Scan for the cell matching the given text and deliver its [x, y] coordinate at center. 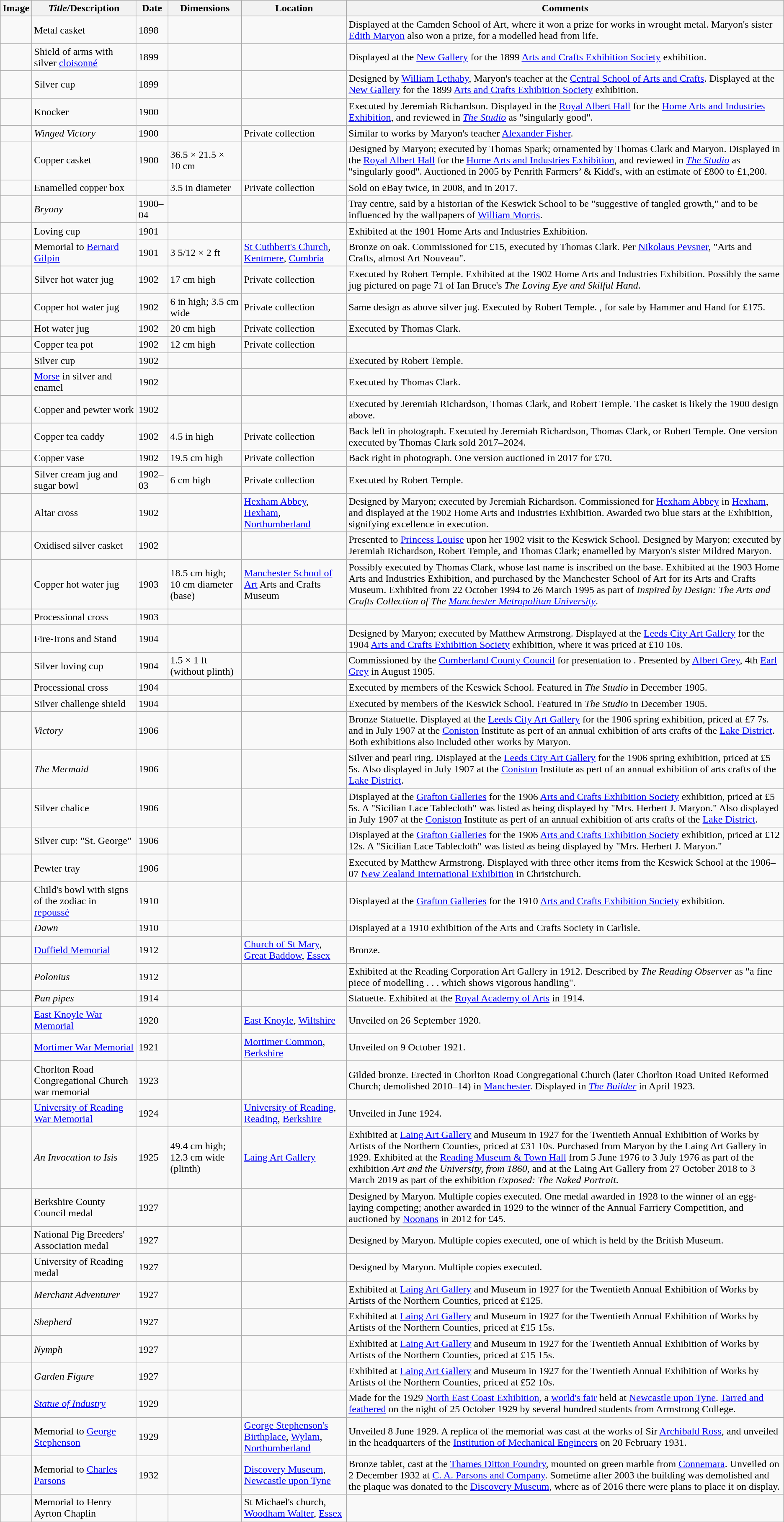
Comments [565, 8]
Metal casket [84, 30]
1920 [152, 1020]
Exhibited at Laing Art Gallery and Museum in 1927 for the Twentieth Annual Exhibition of Works by Artists of the Northern Counties, priced at £125. [565, 1295]
Silver hot water jug [84, 280]
Statuette. Exhibited at the Royal Academy of Arts in 1914. [565, 998]
Shield of arms with silver cloisonné [84, 57]
Dimensions [205, 8]
Statue of Industry [84, 1404]
Bronze. [565, 950]
49.4 cm high; 12.3 cm wide (plinth) [205, 1157]
Unveiled on 26 September 1920. [565, 1020]
Oxidised silver casket [84, 545]
University of Reading, Reading, Berkshire [294, 1113]
University of Reading medal [84, 1267]
17 cm high [205, 280]
East Knoyle, Wiltshire [294, 1020]
Back right in photograph. One version auctioned in 2017 for £70. [565, 458]
1898 [152, 30]
Executed by Jeremiah Richardson, Thomas Clark, and Robert Temple. The casket is likely the 1900 design above. [565, 410]
National Pig Breeders' Association medal [84, 1241]
Designed by Maryon. Multiple copies executed, one of which is held by the British Museum. [565, 1241]
1.5 × 1 ft (without plinth) [205, 666]
Bronze on oak. Commissioned for £15, executed by Thomas Clark. Per Nikolaus Pevsner, "Arts and Crafts, almost Art Nouveau". [565, 252]
Copper and pewter work [84, 410]
Same design as above silver jug. Executed by Robert Temple. , for sale by Hammer and Hand for £175. [565, 307]
Sold on eBay twice, in 2008, and in 2017. [565, 188]
Pan pipes [84, 998]
Copper tea pot [84, 345]
Memorial to Bernard Gilpin [84, 252]
Designed by Maryon. Multiple copies executed. [565, 1267]
Mortimer Common, Berkshire [294, 1047]
St Michael's church, Woodham Walter, Essex [294, 1508]
Displayed at the New Gallery for the 1899 Arts and Crafts Exhibition Society exhibition. [565, 57]
Dawn [84, 928]
1921 [152, 1047]
Bryony [84, 209]
3.5 in diameter [205, 188]
12 cm high [205, 345]
Altar cross [84, 513]
Hexham Abbey, Hexham, Northumberland [294, 513]
Hot water jug [84, 329]
St Cuthbert's Church, Kentmere, Cumbria [294, 252]
Pewter tray [84, 868]
Loving cup [84, 231]
Shepherd [84, 1322]
Berkshire County Council medal [84, 1207]
Victory [84, 731]
6 cm high [205, 480]
36.5 × 21.5 × 10 cm [205, 160]
Morse in silver and enamel [84, 382]
Commissioned by the Cumberland County Council for presentation to . Presented by Albert Grey, 4th Earl Grey in August 1905. [565, 666]
An Invocation to Isis [84, 1157]
4.5 in high [205, 436]
The Mermaid [84, 769]
Church of St Mary, Great Baddow, Essex [294, 950]
20 cm high [205, 329]
Chorlton Road Congregational Church war memorial [84, 1080]
1902–03 [152, 480]
Similar to works by Maryon's teacher Alexander Fisher. [565, 133]
Displayed at a 1910 exhibition of the Arts and Crafts Society in Carlisle. [565, 928]
Knocker [84, 111]
6 in high; 3.5 cm wide [205, 307]
Image [16, 8]
Duffield Memorial [84, 950]
George Stephenson's Birthplace, Wylam, Northumberland [294, 1437]
1923 [152, 1080]
Discovery Museum, Newcastle upon Tyne [294, 1475]
Winged Victory [84, 133]
Enamelled copper box [84, 188]
Date [152, 8]
Mortimer War Memorial [84, 1047]
Silver loving cup [84, 666]
Copper tea caddy [84, 436]
Memorial to Charles Parsons [84, 1475]
Silver challenge shield [84, 703]
Memorial to George Stephenson [84, 1437]
Polonius [84, 977]
1914 [152, 998]
1932 [152, 1475]
Laing Art Gallery [294, 1157]
Unveiled in June 1924. [565, 1113]
Memorial to Henry Ayrton Chaplin [84, 1508]
Back left in photograph. Executed by Jeremiah Richardson, Thomas Clark, or Robert Temple. One version executed by Thomas Clark sold 2017–2024. [565, 436]
Copper vase [84, 458]
Copper casket [84, 160]
Title/Description [84, 8]
Garden Figure [84, 1376]
Silver cup: "St. George" [84, 841]
1900–04 [152, 209]
Child's bowl with signs of the zodiac in repoussé [84, 901]
Fire-Irons and Stand [84, 638]
1924 [152, 1113]
Nymph [84, 1349]
18.5 cm high; 10 cm diameter (base) [205, 584]
Unveiled on 9 October 1921. [565, 1047]
19.5 cm high [205, 458]
3 5/12 × 2 ft [205, 252]
Silver cream jug and sugar bowl [84, 480]
Manchester School of Art Arts and Crafts Museum [294, 584]
Displayed at the Grafton Galleries for the 1910 Arts and Crafts Exhibition Society exhibition. [565, 901]
Location [294, 8]
Merchant Adventurer [84, 1295]
1925 [152, 1157]
East Knoyle War Memorial [84, 1020]
University of Reading War Memorial [84, 1113]
Exhibited at the 1901 Home Arts and Industries Exhibition. [565, 231]
Silver chalice [84, 808]
